Pinpoint the cell where the given text exists, returning its (X, Y) midpoint coordinate. 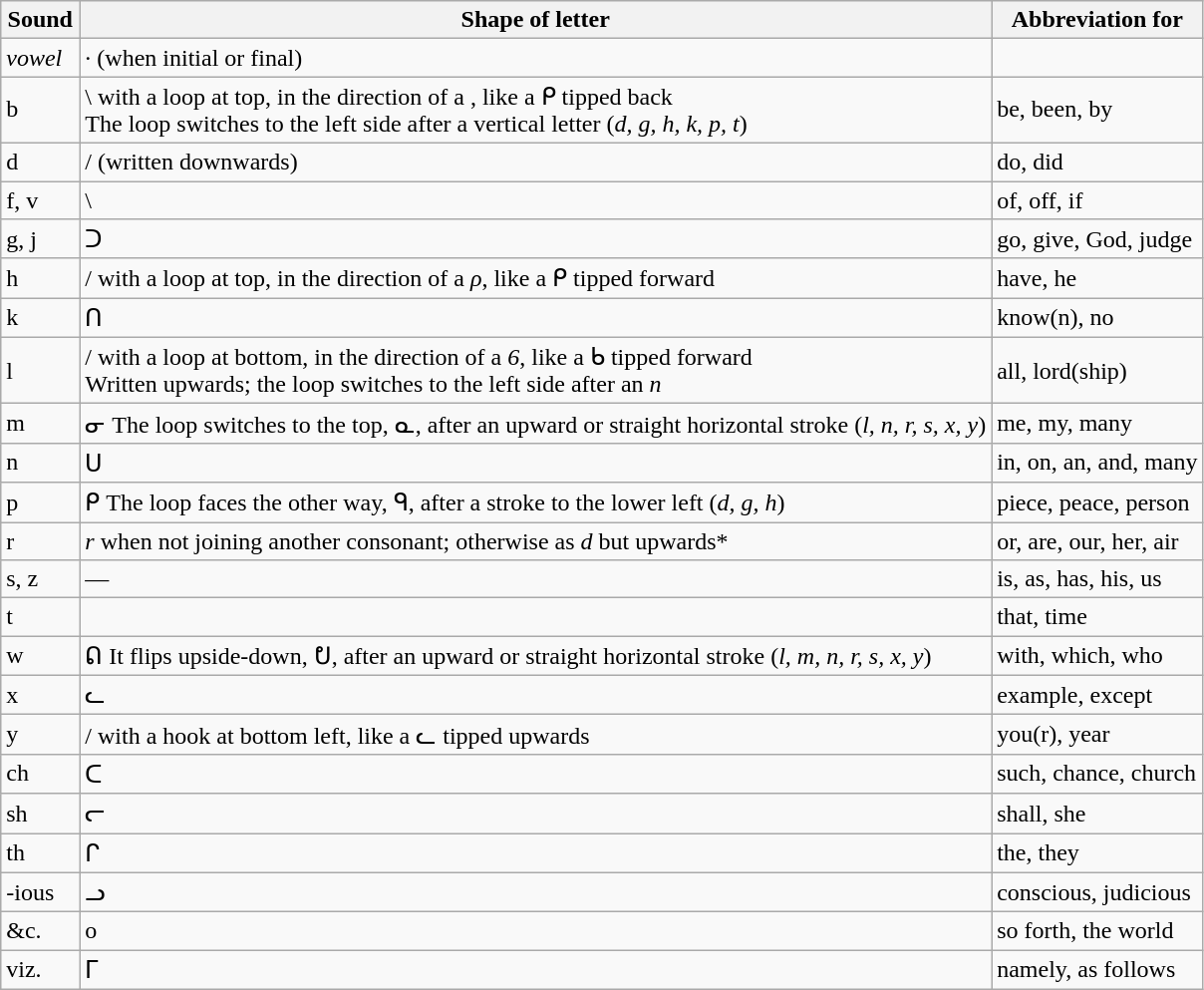
viz. (40, 970)
n (40, 463)
sh (40, 814)
\ (536, 200)
d (40, 162)
g, j (40, 239)
ch (40, 774)
ᒋ (536, 853)
example, except (1097, 695)
/ with a loop at top, in the direction of a ρ, like a ᑭ tipped forward (536, 278)
h (40, 278)
&c. (40, 931)
know(n), no (1097, 318)
y (40, 735)
me, my, many (1097, 424)
Sound (40, 20)
such, chance, church (1097, 774)
t (40, 617)
or, are, our, her, air (1097, 541)
namely, as follows (1097, 970)
ᒥ (536, 970)
ᑭ The loop faces the other way, ᑫ, after a stroke to the lower left (d, g, h) (536, 502)
o (536, 931)
b (40, 110)
you(r), year (1097, 735)
be, been, by (1097, 110)
is, as, has, his, us (1097, 579)
f, v (40, 200)
do, did (1097, 162)
ᕠ It flips upside-down, ᕞ, after an upward or straight horizontal stroke (l, m, n, r, s, x, y) (536, 656)
p (40, 502)
/ with a hook at bottom left, like a ᓚ tipped upwards (536, 735)
conscious, judicious (1097, 892)
x (40, 695)
· (when initial or final) (536, 58)
ᓚ (536, 695)
go, give, God, judge (1097, 239)
in, on, an, and, many (1097, 463)
th (40, 853)
ᑐ (536, 239)
/ (written downwards) (536, 162)
of, off, if (1097, 200)
vowel (40, 58)
Abbreviation for (1097, 20)
the, they (1097, 853)
k (40, 318)
so forth, the world (1097, 931)
s, z (40, 579)
l (40, 371)
all, lord(ship) (1097, 371)
with, which, who (1097, 656)
shall, she (1097, 814)
w (40, 656)
ᑕ (536, 774)
— (536, 579)
have, he (1097, 278)
r (40, 541)
piece, peace, person (1097, 502)
that, time (1097, 617)
ᓗ (536, 892)
/ with a loop at bottom, in the direction of a 6, like a ᑲ tipped forwardWritten upwards; the loop switches to the left side after an n (536, 371)
-ious (40, 892)
ᓂ The loop switches to the top, ᓇ, after an upward or straight horizontal stroke (l, n, r, s, x, y) (536, 424)
ᓕ (536, 814)
m (40, 424)
ᑎ (536, 318)
\ with a loop at top, in the direction of a , like a ᑭ tipped backThe loop switches to the left side after a vertical letter (d, g, h, k, p, t) (536, 110)
ᑌ (536, 463)
Shape of letter (536, 20)
r when not joining another consonant; otherwise as d but upwards* (536, 541)
